Extract the [X, Y] coordinate from the center of the cell holding the provided text.  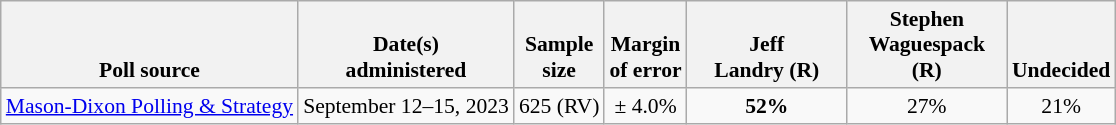
Mason-Dixon Polling & Strategy [150, 106]
September 12–15, 2023 [406, 106]
52% [767, 106]
625 (RV) [560, 106]
21% [1061, 106]
Poll source [150, 44]
JeffLandry (R) [767, 44]
Marginof error [645, 44]
Date(s)administered [406, 44]
Undecided [1061, 44]
27% [927, 106]
Samplesize [560, 44]
± 4.0% [645, 106]
StephenWaguespack (R) [927, 44]
